Return (X, Y) of the center of cell containing provided text 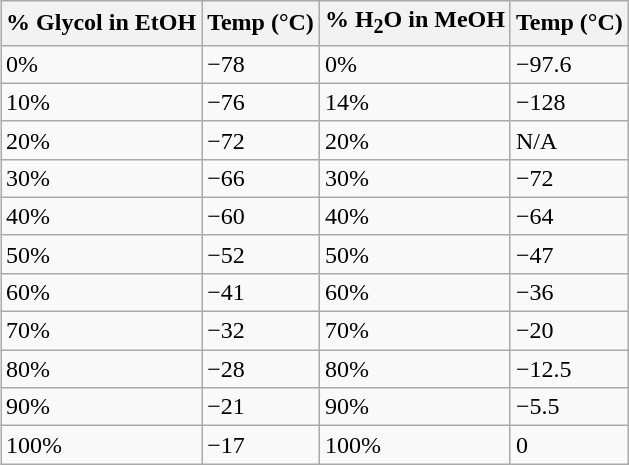
−97.6 (569, 64)
−78 (261, 64)
−60 (261, 216)
0 (569, 445)
−21 (261, 407)
−36 (569, 292)
−52 (261, 254)
−5.5 (569, 407)
−64 (569, 216)
% H2O in MeOH (414, 23)
−128 (569, 102)
% Glycol in EtOH (102, 23)
−20 (569, 331)
−32 (261, 331)
10% (102, 102)
−47 (569, 254)
N/A (569, 140)
14% (414, 102)
−12.5 (569, 369)
−76 (261, 102)
−28 (261, 369)
−17 (261, 445)
−41 (261, 292)
−66 (261, 178)
